Identify which cell holds the provided text, then report its [X, Y] central coordinate. 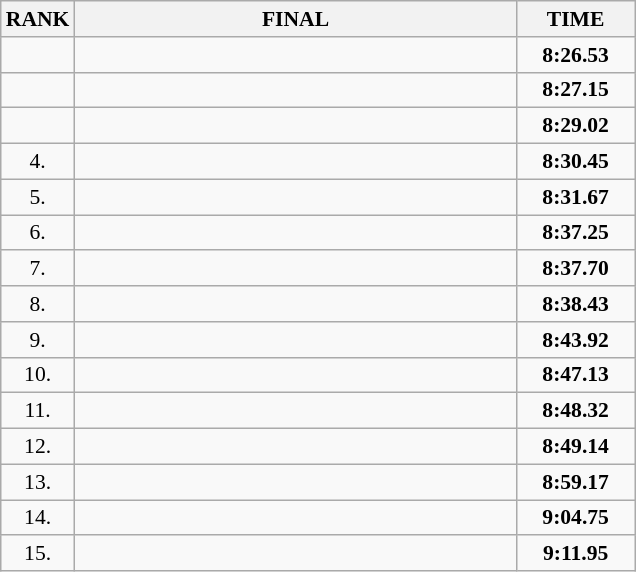
8:30.45 [576, 162]
8:26.53 [576, 55]
8. [38, 304]
8:37.70 [576, 269]
9:04.75 [576, 518]
9:11.95 [576, 554]
8:27.15 [576, 90]
8:47.13 [576, 375]
8:38.43 [576, 304]
8:49.14 [576, 447]
4. [38, 162]
15. [38, 554]
7. [38, 269]
8:59.17 [576, 482]
8:37.25 [576, 233]
8:43.92 [576, 340]
5. [38, 197]
8:48.32 [576, 411]
14. [38, 518]
6. [38, 233]
11. [38, 411]
8:29.02 [576, 126]
8:31.67 [576, 197]
FINAL [295, 19]
RANK [38, 19]
9. [38, 340]
TIME [576, 19]
10. [38, 375]
13. [38, 482]
12. [38, 447]
